Determine the [X, Y] coordinate at the center of the cell enclosing the given text.  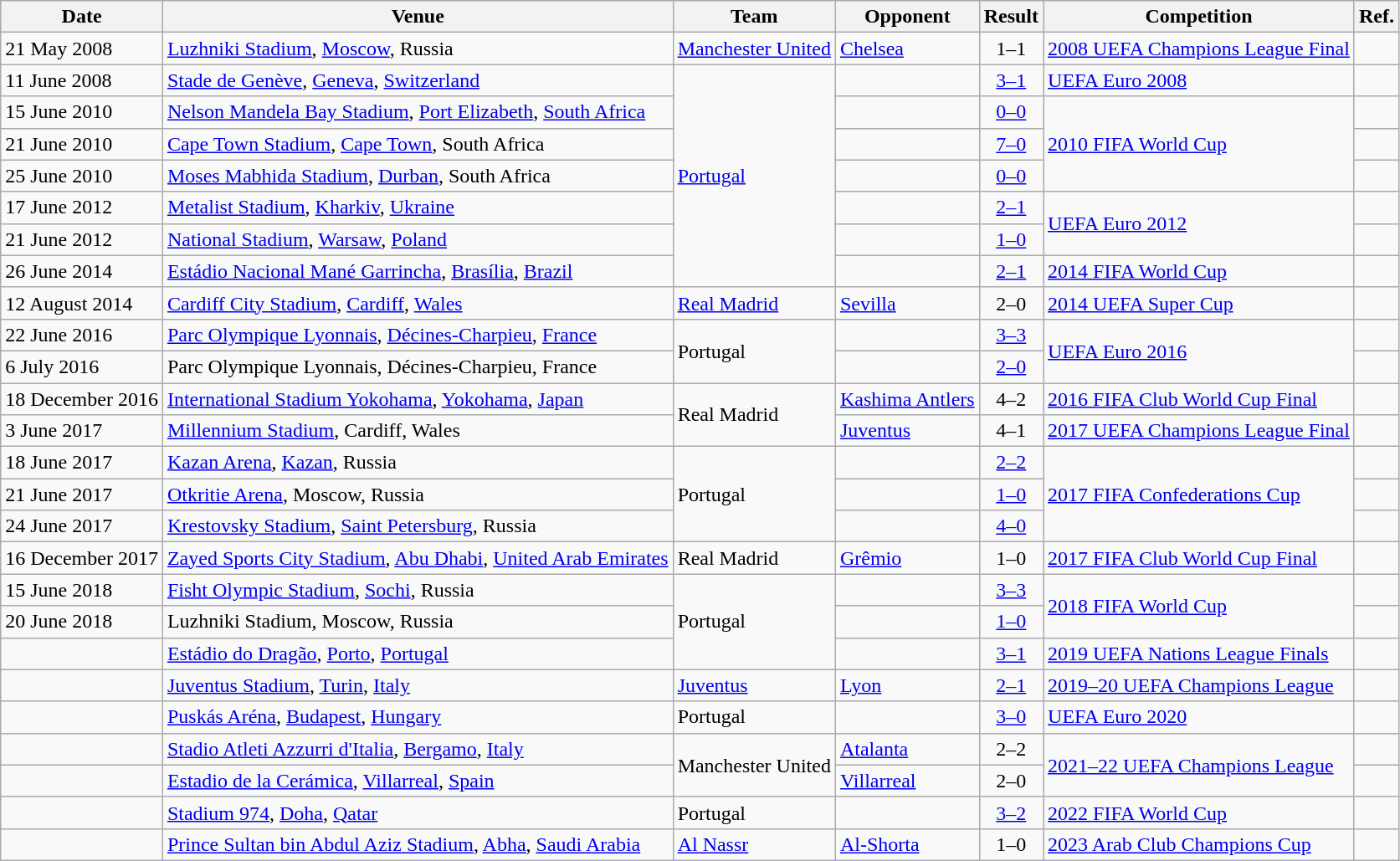
Cape Town Stadium, Cape Town, South Africa [418, 144]
Stadio Atleti Azzurri d'Italia, Bergamo, Italy [418, 749]
Al Nassr [754, 844]
4–2 [1011, 399]
Zayed Sports City Stadium, Abu Dhabi, United Arab Emirates [418, 558]
Nelson Mandela Bay Stadium, Port Elizabeth, South Africa [418, 112]
22 June 2016 [82, 335]
2016 FIFA Club World Cup Final [1199, 399]
Krestovsky Stadium, Saint Petersburg, Russia [418, 526]
UEFA Euro 2012 [1199, 223]
Estadio de la Cerámica, Villarreal, Spain [418, 781]
25 June 2010 [82, 176]
Cardiff City Stadium, Cardiff, Wales [418, 303]
Opponent [907, 17]
24 June 2017 [82, 526]
Villarreal [907, 781]
Grêmio [907, 558]
UEFA Euro 2016 [1199, 351]
Millennium Stadium, Cardiff, Wales [418, 431]
2022 FIFA World Cup [1199, 812]
18 December 2016 [82, 399]
17 June 2012 [82, 208]
Estádio Nacional Mané Garrincha, Brasília, Brazil [418, 271]
International Stadium Yokohama, Yokohama, Japan [418, 399]
Stade de Genève, Geneva, Switzerland [418, 80]
21 June 2017 [82, 495]
16 December 2017 [82, 558]
Puskás Aréna, Budapest, Hungary [418, 717]
Team [754, 17]
4–1 [1011, 431]
Kazan Arena, Kazan, Russia [418, 463]
2019–20 UEFA Champions League [1199, 685]
15 June 2018 [82, 590]
Venue [418, 17]
2017 FIFA Confederations Cup [1199, 495]
Competition [1199, 17]
20 June 2018 [82, 622]
Moses Mabhida Stadium, Durban, South Africa [418, 176]
Prince Sultan bin Abdul Aziz Stadium, Abha, Saudi Arabia [418, 844]
Kashima Antlers [907, 399]
2017 UEFA Champions League Final [1199, 431]
11 June 2008 [82, 80]
2014 UEFA Super Cup [1199, 303]
2018 FIFA World Cup [1199, 606]
2021–22 UEFA Champions League [1199, 765]
Juventus Stadium, Turin, Italy [418, 685]
UEFA Euro 2020 [1199, 717]
15 June 2010 [82, 112]
2023 Arab Club Champions Cup [1199, 844]
National Stadium, Warsaw, Poland [418, 239]
Atalanta [907, 749]
3 June 2017 [82, 431]
Otkritie Arena, Moscow, Russia [418, 495]
26 June 2014 [82, 271]
Ref. [1376, 17]
21 May 2008 [82, 49]
Sevilla [907, 303]
UEFA Euro 2008 [1199, 80]
Metalist Stadium, Kharkiv, Ukraine [418, 208]
7–0 [1011, 144]
21 June 2010 [82, 144]
3–2 [1011, 812]
12 August 2014 [82, 303]
2017 FIFA Club World Cup Final [1199, 558]
18 June 2017 [82, 463]
Result [1011, 17]
1–1 [1011, 49]
4–0 [1011, 526]
Estádio do Dragão, Porto, Portugal [418, 653]
Al-Shorta [907, 844]
6 July 2016 [82, 366]
2010 FIFA World Cup [1199, 144]
2019 UEFA Nations League Finals [1199, 653]
2014 FIFA World Cup [1199, 271]
Date [82, 17]
3–0 [1011, 717]
Fisht Olympic Stadium, Sochi, Russia [418, 590]
Lyon [907, 685]
Chelsea [907, 49]
2008 UEFA Champions League Final [1199, 49]
Stadium 974, Doha, Qatar [418, 812]
21 June 2012 [82, 239]
